Extract the [x, y] coordinate from the center of the cell holding the provided text.  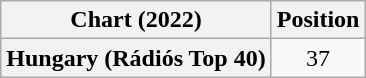
Chart (2022) [136, 20]
Position [318, 20]
Hungary (Rádiós Top 40) [136, 58]
37 [318, 58]
